From the cell containing the given text, extract its center point as (X, Y) coordinate. 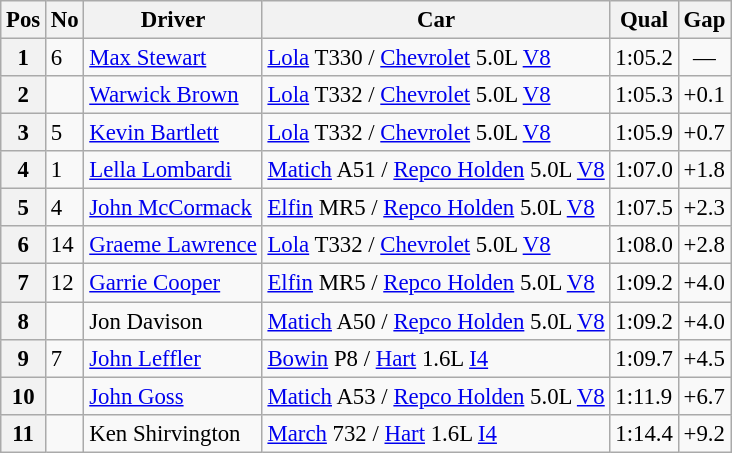
+9.2 (704, 433)
1:05.3 (644, 95)
9 (24, 358)
2 (24, 95)
Matich A51 / Repco Holden 5.0L V8 (436, 170)
1:08.0 (644, 245)
Matich A50 / Repco Holden 5.0L V8 (436, 321)
+4.5 (704, 358)
No (65, 20)
14 (65, 245)
Max Stewart (173, 58)
10 (24, 396)
Lella Lombardi (173, 170)
Driver (173, 20)
Gap (704, 20)
1:11.9 (644, 396)
Kevin Bartlett (173, 133)
8 (24, 321)
1:05.2 (644, 58)
+0.1 (704, 95)
3 (24, 133)
1:05.9 (644, 133)
1:14.4 (644, 433)
John Leffler (173, 358)
Qual (644, 20)
+1.8 (704, 170)
John McCormack (173, 208)
Ken Shirvington (173, 433)
1:09.7 (644, 358)
Garrie Cooper (173, 283)
Matich A53 / Repco Holden 5.0L V8 (436, 396)
Warwick Brown (173, 95)
+6.7 (704, 396)
Graeme Lawrence (173, 245)
+0.7 (704, 133)
Lola T330 / Chevrolet 5.0L V8 (436, 58)
March 732 / Hart 1.6L I4 (436, 433)
+2.3 (704, 208)
12 (65, 283)
1:07.0 (644, 170)
Car (436, 20)
Bowin P8 / Hart 1.6L I4 (436, 358)
Jon Davison (173, 321)
Pos (24, 20)
+2.8 (704, 245)
11 (24, 433)
John Goss (173, 396)
— (704, 58)
1:07.5 (644, 208)
